Identify which cell holds the provided text, then report its (X, Y) central coordinate. 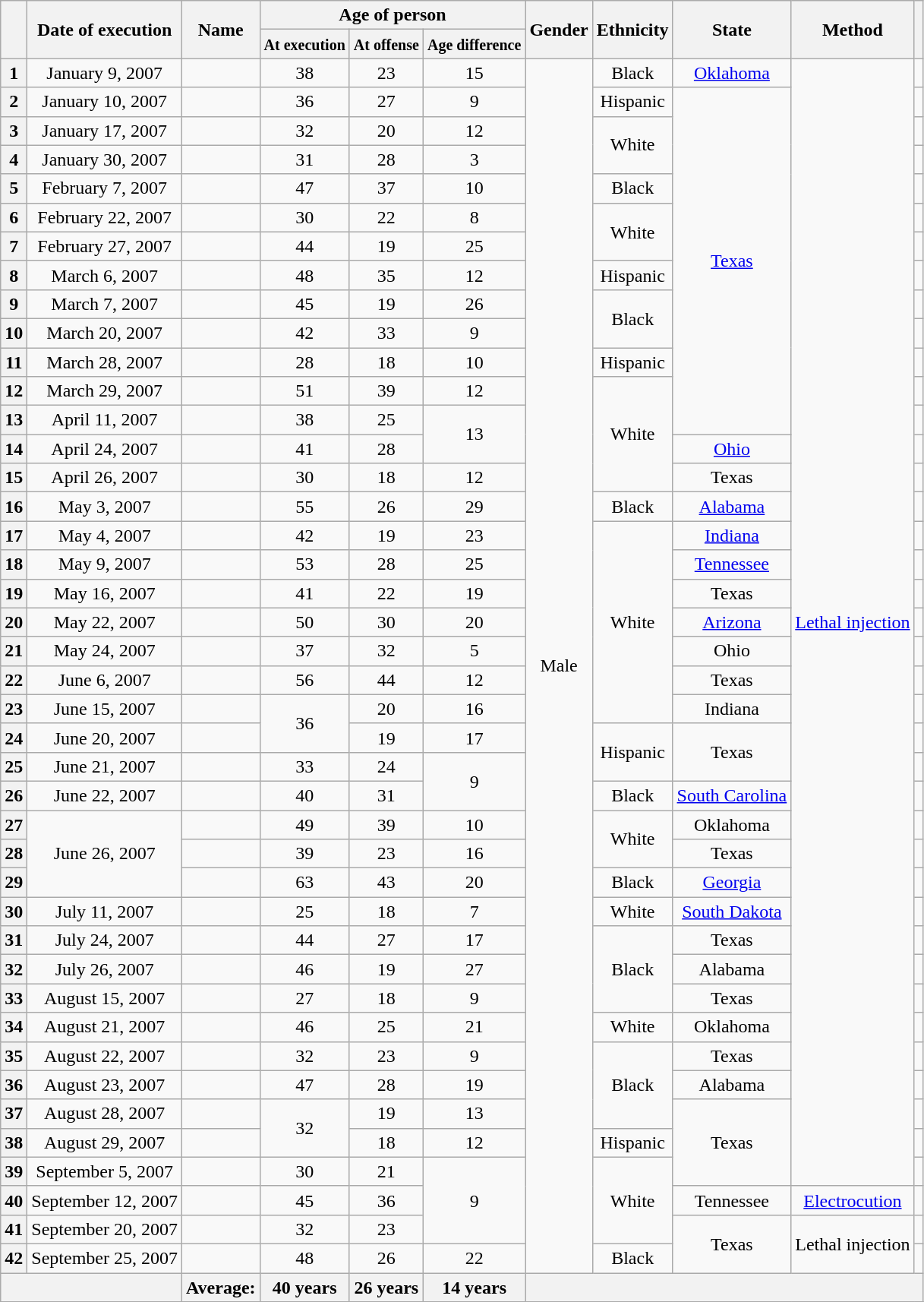
February 7, 2007 (105, 188)
February 22, 2007 (105, 217)
March 29, 2007 (105, 391)
April 11, 2007 (105, 420)
63 (304, 883)
June 21, 2007 (105, 766)
January 30, 2007 (105, 160)
June 20, 2007 (105, 738)
Electrocution (853, 1200)
Age of person (393, 15)
July 11, 2007 (105, 912)
2 (14, 102)
April 24, 2007 (105, 449)
August 28, 2007 (105, 1114)
August 21, 2007 (105, 1027)
March 6, 2007 (105, 275)
South Dakota (732, 912)
Average: (222, 1288)
40 years (304, 1288)
South Carolina (732, 795)
May 24, 2007 (105, 651)
Name (222, 30)
January 10, 2007 (105, 102)
September 25, 2007 (105, 1258)
State (732, 30)
January 9, 2007 (105, 73)
September 5, 2007 (105, 1171)
May 22, 2007 (105, 622)
Male (559, 665)
May 9, 2007 (105, 564)
June 26, 2007 (105, 853)
August 22, 2007 (105, 1056)
June 15, 2007 (105, 709)
September 12, 2007 (105, 1200)
September 20, 2007 (105, 1229)
Date of execution (105, 30)
50 (304, 622)
56 (304, 680)
July 26, 2007 (105, 969)
Arizona (732, 622)
49 (304, 824)
April 26, 2007 (105, 478)
May 16, 2007 (105, 593)
July 24, 2007 (105, 940)
1 (14, 73)
43 (386, 883)
4 (14, 160)
34 (14, 1027)
26 years (386, 1288)
March 7, 2007 (105, 304)
August 29, 2007 (105, 1142)
Method (853, 30)
February 27, 2007 (105, 246)
March 20, 2007 (105, 333)
11 (14, 362)
14 (14, 449)
June 6, 2007 (105, 680)
May 3, 2007 (105, 507)
August 23, 2007 (105, 1085)
Georgia (732, 883)
6 (14, 217)
March 28, 2007 (105, 362)
January 17, 2007 (105, 131)
Ethnicity (632, 30)
55 (304, 507)
At offense (386, 44)
Gender (559, 30)
14 years (474, 1288)
51 (304, 391)
May 4, 2007 (105, 536)
At execution (304, 44)
Age difference (474, 44)
August 15, 2007 (105, 998)
June 22, 2007 (105, 795)
53 (304, 564)
